Provide the (x, y) coordinate of the cell's center where the given text is located.  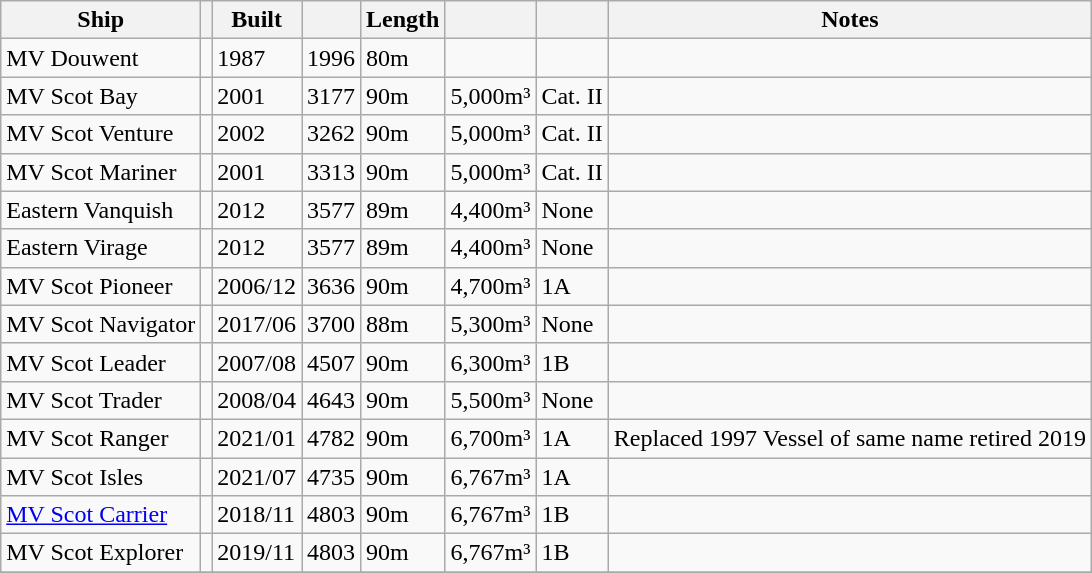
2017/06 (257, 324)
MV Scot Ranger (101, 438)
Replaced 1997 Vessel of same name retired 2019 (850, 438)
6,300m³ (490, 362)
MV Scot Mariner (101, 172)
Notes (850, 20)
2021/01 (257, 438)
MV Scot Leader (101, 362)
MV Scot Pioneer (101, 286)
MV Scot Carrier (101, 515)
Built (257, 20)
3313 (332, 172)
2018/11 (257, 515)
80m (403, 58)
MV Douwent (101, 58)
4782 (332, 438)
Ship (101, 20)
2006/12 (257, 286)
4,700m³ (490, 286)
6,700m³ (490, 438)
1996 (332, 58)
2019/11 (257, 553)
4643 (332, 400)
2008/04 (257, 400)
MV Scot Venture (101, 134)
3177 (332, 96)
Length (403, 20)
3700 (332, 324)
Eastern Vanquish (101, 210)
2002 (257, 134)
5,300m³ (490, 324)
3262 (332, 134)
4735 (332, 477)
5,500m³ (490, 400)
2007/08 (257, 362)
Eastern Virage (101, 248)
1987 (257, 58)
MV Scot Bay (101, 96)
2021/07 (257, 477)
MV Scot Explorer (101, 553)
88m (403, 324)
MV Scot Navigator (101, 324)
4507 (332, 362)
MV Scot Trader (101, 400)
3636 (332, 286)
MV Scot Isles (101, 477)
